Identify which cell holds the provided text, then report its [X, Y] central coordinate. 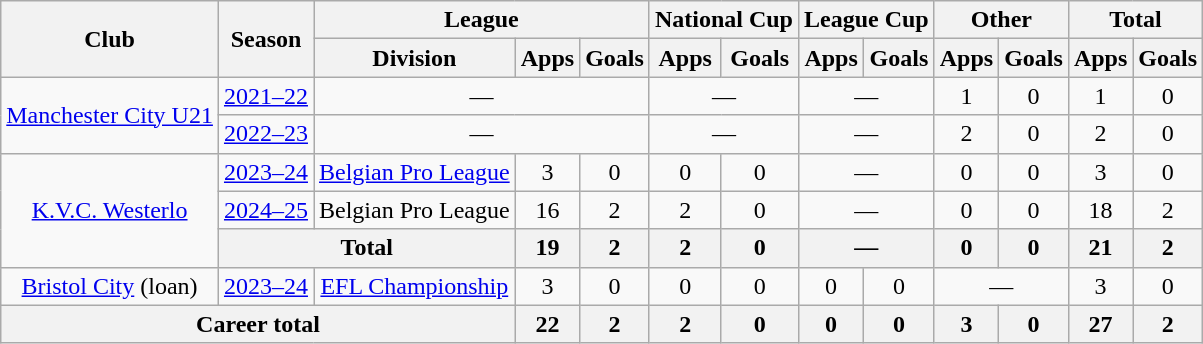
Club [110, 39]
16 [547, 210]
National Cup [724, 20]
EFL Championship [415, 286]
18 [1100, 210]
Bristol City (loan) [110, 286]
2022–23 [266, 134]
Season [266, 39]
21 [1100, 248]
27 [1100, 324]
Manchester City U21 [110, 115]
Other [1001, 20]
League [482, 20]
19 [547, 248]
2021–22 [266, 96]
Career total [258, 324]
Division [415, 58]
League Cup [866, 20]
2024–25 [266, 210]
22 [547, 324]
K.V.C. Westerlo [110, 210]
